Determine the (X, Y) coordinate at the center of the cell enclosing the given text.  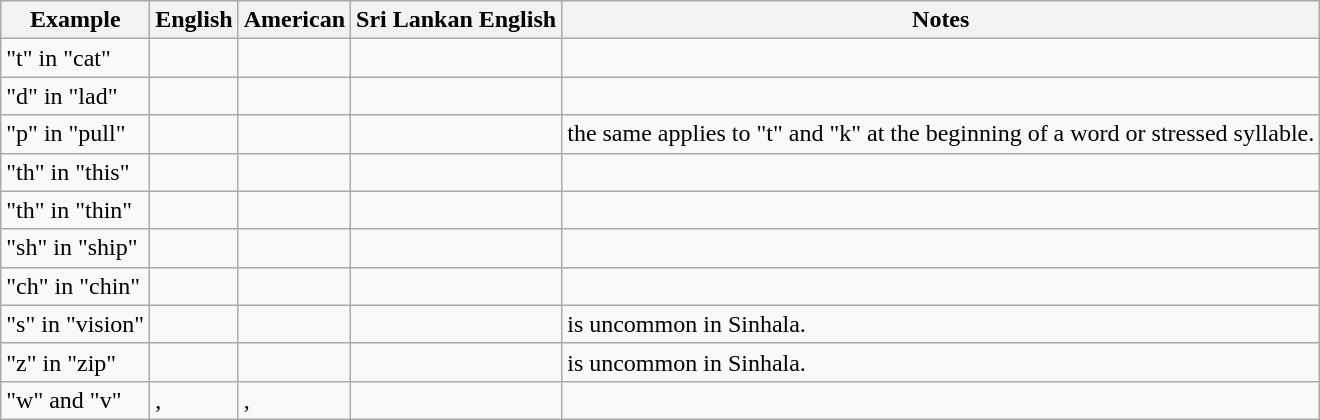
"ch" in "chin" (76, 286)
"t" in "cat" (76, 58)
"th" in "thin" (76, 210)
"w" and "v" (76, 400)
"d" in "lad" (76, 96)
"z" in "zip" (76, 362)
American (294, 20)
Example (76, 20)
the same applies to "t" and "k" at the beginning of a word or stressed syllable. (941, 134)
English (194, 20)
"s" in "vision" (76, 324)
"sh" in "ship" (76, 248)
Sri Lankan English (456, 20)
Notes (941, 20)
"p" in "pull" (76, 134)
"th" in "this" (76, 172)
